From the cell containing the given text, extract its center point as [x, y] coordinate. 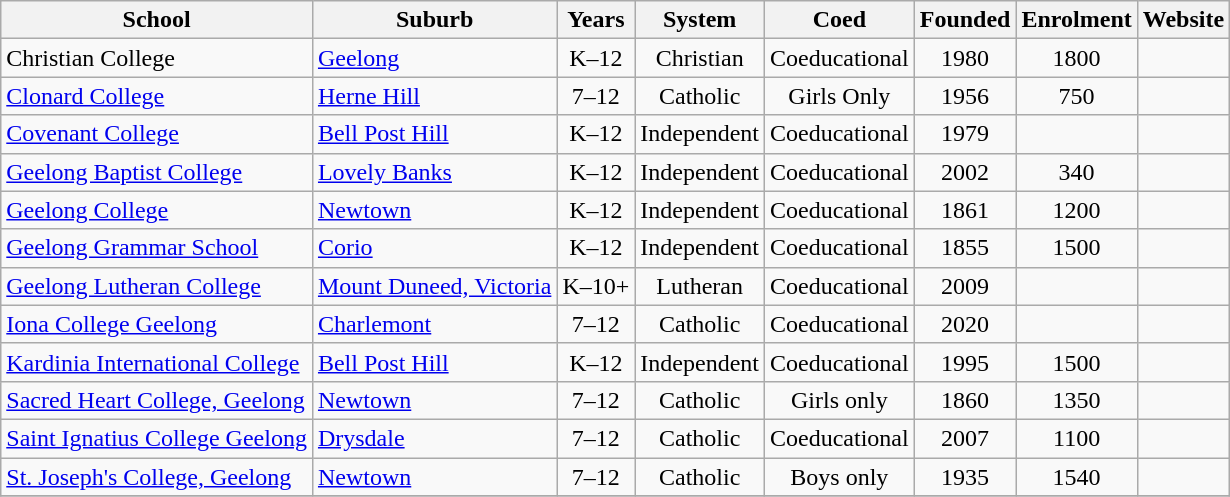
1540 [1076, 477]
Years [596, 20]
Girls Only [840, 96]
1800 [1076, 58]
Kardinia International College [157, 362]
1979 [965, 134]
1200 [1076, 210]
1956 [965, 96]
Geelong Baptist College [157, 172]
Corio [434, 248]
System [700, 20]
Founded [965, 20]
St. Joseph's College, Geelong [157, 477]
Lovely Banks [434, 172]
2002 [965, 172]
1855 [965, 248]
Boys only [840, 477]
Christian [700, 58]
340 [1076, 172]
School [157, 20]
Lutheran [700, 286]
Saint Ignatius College Geelong [157, 438]
Coed [840, 20]
Sacred Heart College, Geelong [157, 400]
Christian College [157, 58]
Girls only [840, 400]
K–10+ [596, 286]
2007 [965, 438]
1350 [1076, 400]
Geelong [434, 58]
Iona College Geelong [157, 324]
1100 [1076, 438]
1935 [965, 477]
Website [1183, 20]
Clonard College [157, 96]
Geelong Lutheran College [157, 286]
1980 [965, 58]
1861 [965, 210]
Suburb [434, 20]
2009 [965, 286]
Geelong College [157, 210]
750 [1076, 96]
Charlemont [434, 324]
1995 [965, 362]
Drysdale [434, 438]
Geelong Grammar School [157, 248]
1860 [965, 400]
Enrolment [1076, 20]
Herne Hill [434, 96]
Mount Duneed, Victoria [434, 286]
Covenant College [157, 134]
2020 [965, 324]
